Identify which cell holds the provided text, then report its (x, y) central coordinate. 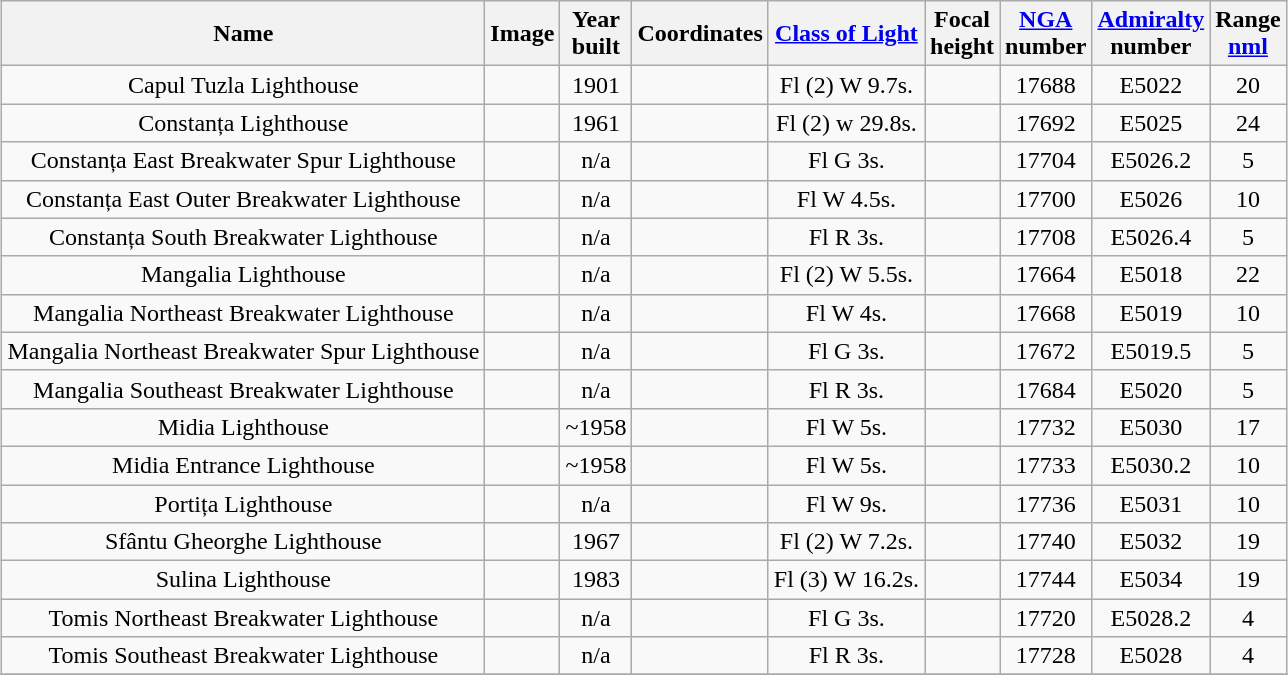
E5034 (1151, 580)
20 (1248, 85)
17732 (1046, 427)
1967 (596, 542)
Midia Entrance Lighthouse (244, 465)
Constanța Lighthouse (244, 123)
Tomis Northeast Breakwater Lighthouse (244, 618)
Admiraltynumber (1151, 34)
17688 (1046, 85)
17684 (1046, 389)
E5032 (1151, 542)
Sfântu Gheorghe Lighthouse (244, 542)
17736 (1046, 503)
Yearbuilt (596, 34)
E5022 (1151, 85)
Sulina Lighthouse (244, 580)
Fl W 4.5s. (846, 199)
Tomis Southeast Breakwater Lighthouse (244, 656)
17692 (1046, 123)
17668 (1046, 313)
E5018 (1151, 275)
E5031 (1151, 503)
Capul Tuzla Lighthouse (244, 85)
Mangalia Lighthouse (244, 275)
Fl W 9s. (846, 503)
Rangenml (1248, 34)
17 (1248, 427)
E5026.4 (1151, 237)
E5019 (1151, 313)
Mangalia Southeast Breakwater Lighthouse (244, 389)
17720 (1046, 618)
17728 (1046, 656)
Constanța East Breakwater Spur Lighthouse (244, 161)
Fl (2) w 29.8s. (846, 123)
Portița Lighthouse (244, 503)
Name (244, 34)
Mangalia Northeast Breakwater Lighthouse (244, 313)
E5028 (1151, 656)
17740 (1046, 542)
Fl W 4s. (846, 313)
22 (1248, 275)
Midia Lighthouse (244, 427)
NGAnumber (1046, 34)
17733 (1046, 465)
Mangalia Northeast Breakwater Spur Lighthouse (244, 351)
1961 (596, 123)
24 (1248, 123)
17744 (1046, 580)
Fl (2) W 5.5s. (846, 275)
Coordinates (700, 34)
E5026 (1151, 199)
E5030.2 (1151, 465)
Class of Light (846, 34)
Fl (2) W 9.7s. (846, 85)
17704 (1046, 161)
Image (522, 34)
17700 (1046, 199)
17708 (1046, 237)
1901 (596, 85)
Constanța South Breakwater Lighthouse (244, 237)
Fl (3) W 16.2s. (846, 580)
17664 (1046, 275)
E5026.2 (1151, 161)
E5020 (1151, 389)
Fl (2) W 7.2s. (846, 542)
1983 (596, 580)
Focalheight (962, 34)
E5028.2 (1151, 618)
E5025 (1151, 123)
Constanța East Outer Breakwater Lighthouse (244, 199)
E5030 (1151, 427)
17672 (1046, 351)
E5019.5 (1151, 351)
